Find where the given text appears and provide that cell's center as [X, Y] coordinate. 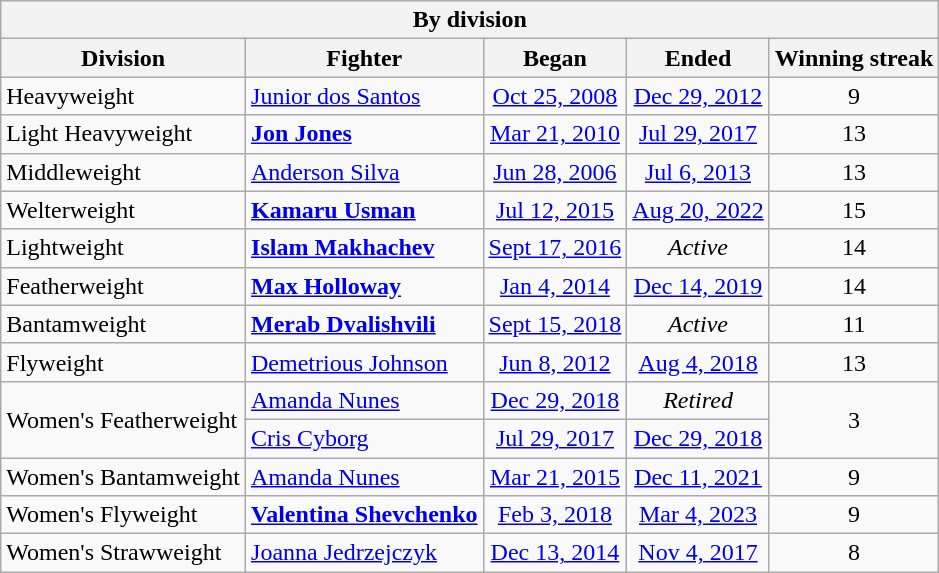
Lightweight [124, 248]
Demetrious Johnson [365, 362]
Dec 11, 2021 [698, 477]
Dec 14, 2019 [698, 286]
Jun 8, 2012 [555, 362]
Welterweight [124, 210]
Kamaru Usman [365, 210]
Joanna Jedrzejczyk [365, 553]
Feb 3, 2018 [555, 515]
Dec 13, 2014 [555, 553]
Bantamweight [124, 324]
Women's Featherweight [124, 419]
Flyweight [124, 362]
Began [555, 58]
Jul 12, 2015 [555, 210]
Retired [698, 400]
Mar 21, 2010 [555, 134]
Middleweight [124, 172]
Mar 21, 2015 [555, 477]
Light Heavyweight [124, 134]
Featherweight [124, 286]
Sept 15, 2018 [555, 324]
Valentina Shevchenko [365, 515]
Oct 25, 2008 [555, 96]
Women's Strawweight [124, 553]
Anderson Silva [365, 172]
Nov 4, 2017 [698, 553]
Ended [698, 58]
Heavyweight [124, 96]
Islam Makhachev [365, 248]
15 [854, 210]
Aug 4, 2018 [698, 362]
3 [854, 419]
Mar 4, 2023 [698, 515]
11 [854, 324]
8 [854, 553]
Junior dos Santos [365, 96]
Jon Jones [365, 134]
Women's Bantamweight [124, 477]
Fighter [365, 58]
By division [470, 20]
Jan 4, 2014 [555, 286]
Division [124, 58]
Jul 6, 2013 [698, 172]
Cris Cyborg [365, 438]
Max Holloway [365, 286]
Merab Dvalishvili [365, 324]
Sept 17, 2016 [555, 248]
Dec 29, 2012 [698, 96]
Aug 20, 2022 [698, 210]
Jun 28, 2006 [555, 172]
Winning streak [854, 58]
Women's Flyweight [124, 515]
